Locate the cell with the specified text and output its (x, y) center coordinate. 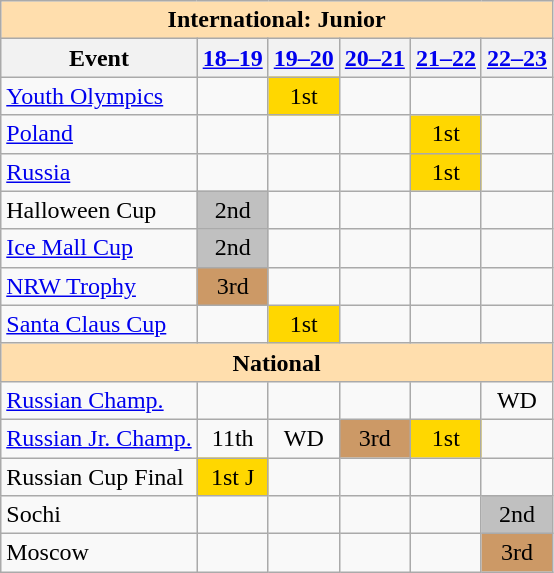
18–19 (232, 58)
22–23 (516, 58)
11th (232, 438)
1st J (232, 477)
NRW Trophy (99, 286)
Russian Cup Final (99, 477)
Russian Jr. Champ. (99, 438)
Youth Olympics (99, 96)
19–20 (304, 58)
Halloween Cup (99, 210)
Event (99, 58)
21–22 (446, 58)
Santa Claus Cup (99, 324)
20–21 (374, 58)
Sochi (99, 515)
Russia (99, 172)
Poland (99, 134)
National (277, 362)
Russian Champ. (99, 400)
Moscow (99, 553)
Ice Mall Cup (99, 248)
International: Junior (277, 20)
